From the cell containing the given text, extract its center point as (X, Y) coordinate. 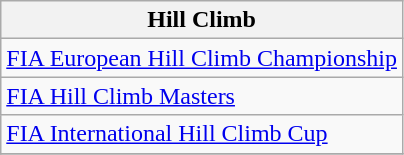
FIA Hill Climb Masters (202, 96)
FIA International Hill Climb Cup (202, 134)
FIA European Hill Climb Championship (202, 58)
Hill Climb (202, 20)
